Pinpoint the cell where the given text exists, returning its (X, Y) midpoint coordinate. 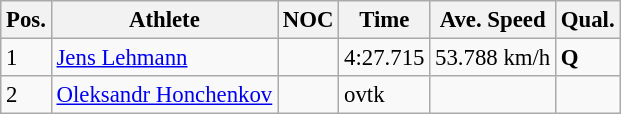
Jens Lehmann (164, 58)
Athlete (164, 20)
ovtk (384, 95)
53.788 km/h (493, 58)
2 (26, 95)
4:27.715 (384, 58)
Oleksandr Honchenkov (164, 95)
Q (588, 58)
Pos. (26, 20)
Ave. Speed (493, 20)
1 (26, 58)
Qual. (588, 20)
NOC (308, 20)
Time (384, 20)
